Output the [x, y] coordinate of the center of the cell containing the given text.  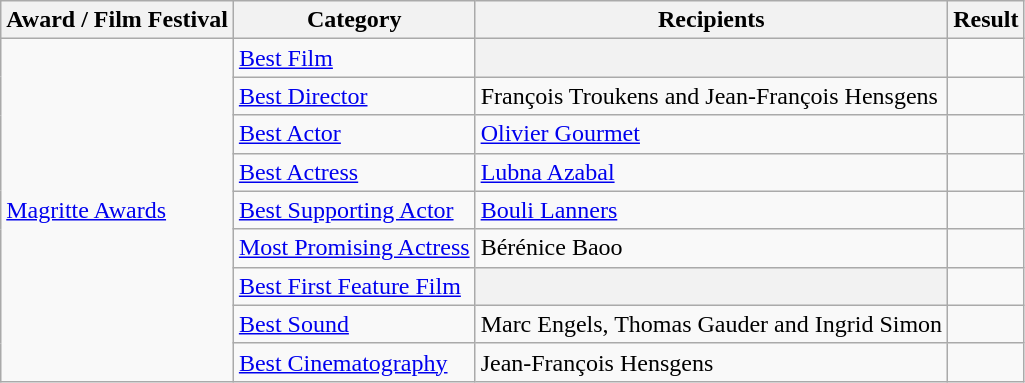
Lubna Azabal [712, 172]
Magritte Awards [118, 210]
Best Cinematography [354, 362]
Award / Film Festival [118, 20]
Best Director [354, 96]
Most Promising Actress [354, 248]
François Troukens and Jean-François Hensgens [712, 96]
Best First Feature Film [354, 286]
Best Supporting Actor [354, 210]
Best Actress [354, 172]
Result [986, 20]
Olivier Gourmet [712, 134]
Recipients [712, 20]
Jean-François Hensgens [712, 362]
Category [354, 20]
Best Actor [354, 134]
Best Film [354, 58]
Best Sound [354, 324]
Marc Engels, Thomas Gauder and Ingrid Simon [712, 324]
Bérénice Baoo [712, 248]
Bouli Lanners [712, 210]
